Return [X, Y] of the center of cell containing provided text 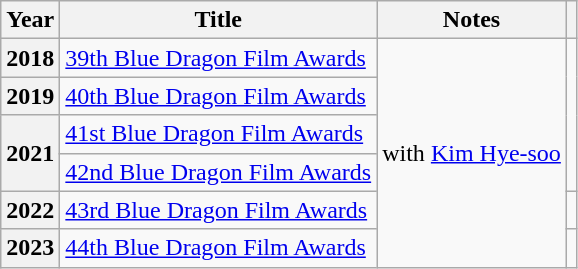
2018 [30, 58]
Title [218, 20]
2022 [30, 210]
2019 [30, 96]
41st Blue Dragon Film Awards [218, 134]
2023 [30, 248]
43rd Blue Dragon Film Awards [218, 210]
2021 [30, 153]
40th Blue Dragon Film Awards [218, 96]
39th Blue Dragon Film Awards [218, 58]
Year [30, 20]
with Kim Hye-soo [472, 153]
Notes [472, 20]
44th Blue Dragon Film Awards [218, 248]
42nd Blue Dragon Film Awards [218, 172]
